Return (x, y) of the center of cell containing provided text 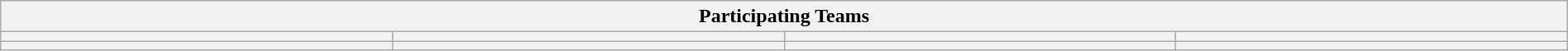
Participating Teams (784, 16)
